Search for the cell housing the specified text and yield its [X, Y] center coordinate. 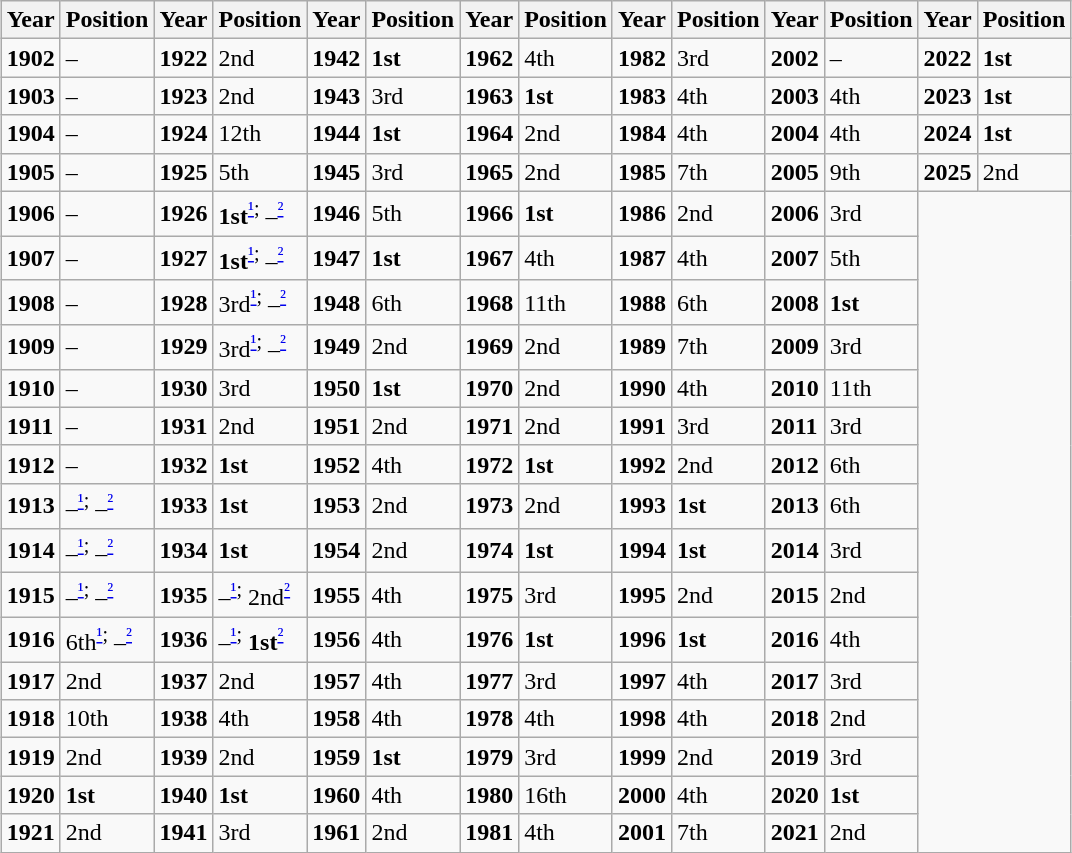
1915 [30, 596]
1962 [490, 58]
1903 [30, 96]
1968 [490, 302]
1979 [490, 757]
2022 [948, 58]
2014 [794, 550]
1971 [490, 426]
2020 [794, 795]
1928 [184, 302]
1994 [642, 550]
1913 [30, 506]
1946 [336, 214]
1973 [490, 506]
1969 [490, 348]
1983 [642, 96]
1999 [642, 757]
2013 [794, 506]
1937 [184, 681]
1953 [336, 506]
1997 [642, 681]
1905 [30, 172]
1995 [642, 596]
9th [871, 172]
16th [566, 795]
1921 [30, 833]
2006 [794, 214]
1909 [30, 348]
2009 [794, 348]
1936 [184, 640]
1916 [30, 640]
1945 [336, 172]
2010 [794, 388]
1966 [490, 214]
1940 [184, 795]
6th¹; –² [107, 640]
1984 [642, 134]
1964 [490, 134]
1982 [642, 58]
1922 [184, 58]
1978 [490, 719]
1954 [336, 550]
2007 [794, 258]
2021 [794, 833]
–¹; 1st² [260, 640]
1939 [184, 757]
2025 [948, 172]
1980 [490, 795]
1917 [30, 681]
1927 [184, 258]
1938 [184, 719]
1987 [642, 258]
2024 [948, 134]
2018 [794, 719]
1932 [184, 464]
1935 [184, 596]
1990 [642, 388]
1934 [184, 550]
1920 [30, 795]
2004 [794, 134]
1912 [30, 464]
1991 [642, 426]
2001 [642, 833]
–¹; 2nd² [260, 596]
1944 [336, 134]
1993 [642, 506]
1951 [336, 426]
1989 [642, 348]
2005 [794, 172]
2015 [794, 596]
1981 [490, 833]
1907 [30, 258]
1996 [642, 640]
1919 [30, 757]
1956 [336, 640]
1970 [490, 388]
1958 [336, 719]
2003 [794, 96]
1955 [336, 596]
1960 [336, 795]
1988 [642, 302]
1948 [336, 302]
2008 [794, 302]
1949 [336, 348]
2011 [794, 426]
1952 [336, 464]
2002 [794, 58]
1972 [490, 464]
2000 [642, 795]
1923 [184, 96]
1930 [184, 388]
1965 [490, 172]
1918 [30, 719]
1941 [184, 833]
1992 [642, 464]
1963 [490, 96]
2012 [794, 464]
1977 [490, 681]
10th [107, 719]
1998 [642, 719]
1957 [336, 681]
1933 [184, 506]
1976 [490, 640]
1975 [490, 596]
2017 [794, 681]
1925 [184, 172]
1904 [30, 134]
1902 [30, 58]
2023 [948, 96]
1911 [30, 426]
1924 [184, 134]
1947 [336, 258]
1986 [642, 214]
1943 [336, 96]
1942 [336, 58]
1985 [642, 172]
1914 [30, 550]
12th [260, 134]
2019 [794, 757]
1906 [30, 214]
1967 [490, 258]
1974 [490, 550]
1926 [184, 214]
1950 [336, 388]
1910 [30, 388]
1908 [30, 302]
1961 [336, 833]
1929 [184, 348]
1931 [184, 426]
1959 [336, 757]
2016 [794, 640]
